Locate the cell with the specified text and output its [X, Y] center coordinate. 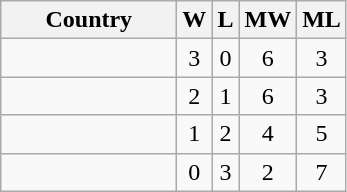
ML [322, 20]
4 [268, 134]
W [194, 20]
5 [322, 134]
MW [268, 20]
L [226, 20]
7 [322, 172]
Country [89, 20]
